From the cell containing the given text, extract its center point as [x, y] coordinate. 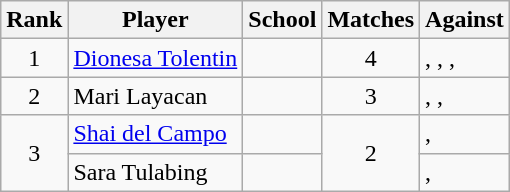
Shai del Campo [156, 134]
Rank [34, 20]
Mari Layacan [156, 96]
, , , [465, 58]
1 [34, 58]
Matches [371, 20]
Dionesa Tolentin [156, 58]
, , [465, 96]
Sara Tulabing [156, 172]
Player [156, 20]
School [282, 20]
4 [371, 58]
Against [465, 20]
